Search for the cell housing the specified text and yield its (x, y) center coordinate. 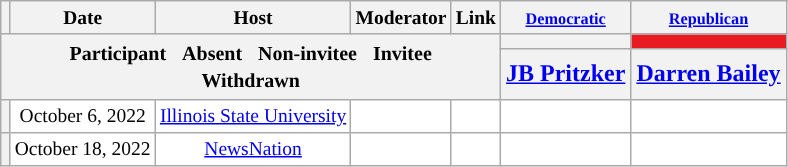
Republican (708, 18)
Link (476, 18)
October 6, 2022 (82, 116)
Moderator (401, 18)
Date (82, 18)
Democratic (566, 18)
Darren Bailey (708, 74)
JB Pritzker (566, 74)
NewsNation (253, 148)
October 18, 2022 (82, 148)
Host (253, 18)
Illinois State University (253, 116)
Participant Absent Non-invitee Invitee Withdrawn (251, 66)
